Identify which cell holds the provided text, then report its (X, Y) central coordinate. 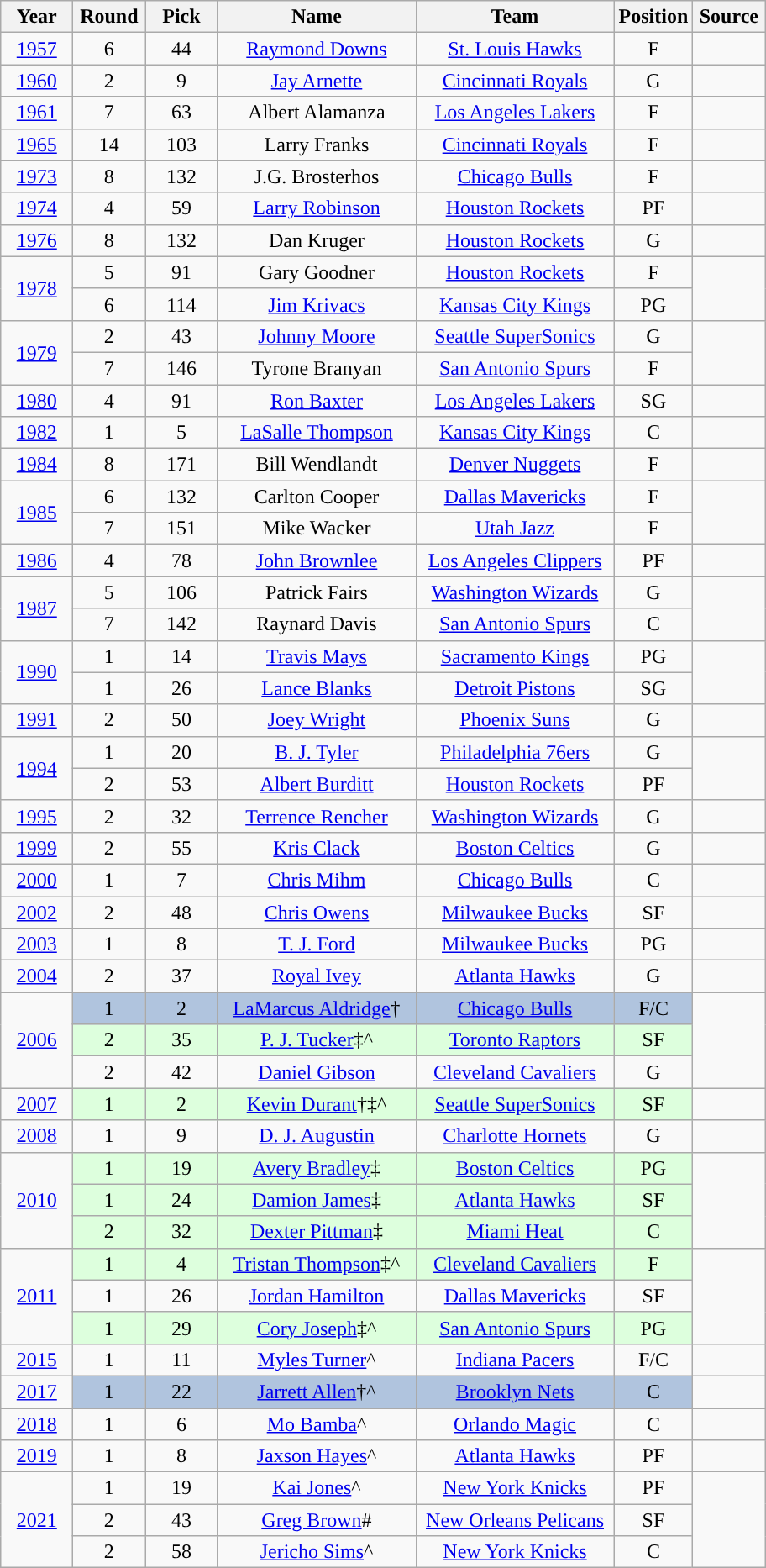
Jericho Sims^ (317, 1552)
151 (181, 529)
Source (729, 17)
2011 (37, 1296)
58 (181, 1552)
T. J. Ford (317, 944)
Lance Blanks (317, 688)
Ron Baxter (317, 401)
Orlando Magic (515, 1424)
2003 (37, 944)
1976 (37, 240)
Jay Arnette (317, 81)
103 (181, 145)
37 (181, 976)
Larry Franks (317, 145)
2004 (37, 976)
John Brownlee (317, 560)
1991 (37, 720)
1982 (37, 433)
Albert Alamanza (317, 113)
Jarrett Allen†^ (317, 1392)
78 (181, 560)
35 (181, 1040)
Kevin Durant†‡^ (317, 1104)
Mike Wacker (317, 529)
2006 (37, 1040)
1960 (37, 81)
Avery Bradley‡ (317, 1168)
New Orleans Pelicans (515, 1520)
2008 (37, 1136)
50 (181, 720)
59 (181, 208)
1987 (37, 608)
Royal Ivey (317, 976)
Phoenix Suns (515, 720)
Year (37, 17)
J.G. Brosterhos (317, 176)
1957 (37, 49)
St. Louis Hawks (515, 49)
Raynard Davis (317, 624)
Tyrone Branyan (317, 368)
Greg Brown# (317, 1520)
Chris Owens (317, 912)
Detroit Pistons (515, 688)
D. J. Augustin (317, 1136)
Philadelphia 76ers (515, 752)
2018 (37, 1424)
2017 (37, 1392)
Indiana Pacers (515, 1360)
1995 (37, 816)
63 (181, 113)
1961 (37, 113)
1965 (37, 145)
Toronto Raptors (515, 1040)
Los Angeles Clippers (515, 560)
Joey Wright (317, 720)
106 (181, 592)
Terrence Rencher (317, 816)
P. J. Tucker‡^ (317, 1040)
2015 (37, 1360)
2002 (37, 912)
Name (317, 17)
1999 (37, 848)
171 (181, 465)
Kris Clack (317, 848)
Chris Mihm (317, 880)
2000 (37, 880)
44 (181, 49)
42 (181, 1072)
1994 (37, 768)
Jaxson Hayes^ (317, 1456)
B. J. Tyler (317, 752)
55 (181, 848)
Gary Goodner (317, 272)
Larry Robinson (317, 208)
1978 (37, 288)
1985 (37, 513)
Utah Jazz (515, 529)
Johnny Moore (317, 336)
Round (109, 17)
Pick (181, 17)
53 (181, 784)
1984 (37, 465)
142 (181, 624)
Bill Wendlandt (317, 465)
1986 (37, 560)
Mo Bamba^ (317, 1424)
114 (181, 304)
Kai Jones^ (317, 1488)
Dexter Pittman‡ (317, 1232)
Myles Turner^ (317, 1360)
11 (181, 1360)
24 (181, 1200)
Charlotte Hornets (515, 1136)
Daniel Gibson (317, 1072)
Travis Mays (317, 656)
Jim Krivacs (317, 304)
Position (653, 17)
22 (181, 1392)
1990 (37, 672)
20 (181, 752)
Dan Kruger (317, 240)
Brooklyn Nets (515, 1392)
Denver Nuggets (515, 465)
Patrick Fairs (317, 592)
1974 (37, 208)
2010 (37, 1200)
48 (181, 912)
Albert Burditt (317, 784)
1979 (37, 352)
Sacramento Kings (515, 656)
LaMarcus Aldridge† (317, 1008)
2021 (37, 1520)
Raymond Downs (317, 49)
Tristan Thompson‡^ (317, 1264)
Jordan Hamilton (317, 1296)
1973 (37, 176)
Damion James‡ (317, 1200)
29 (181, 1328)
LaSalle Thompson (317, 433)
2019 (37, 1456)
1980 (37, 401)
Miami Heat (515, 1232)
Carlton Cooper (317, 497)
146 (181, 368)
2007 (37, 1104)
Team (515, 17)
Cory Joseph‡^ (317, 1328)
